Locate the cell with the specified text and output its [X, Y] center coordinate. 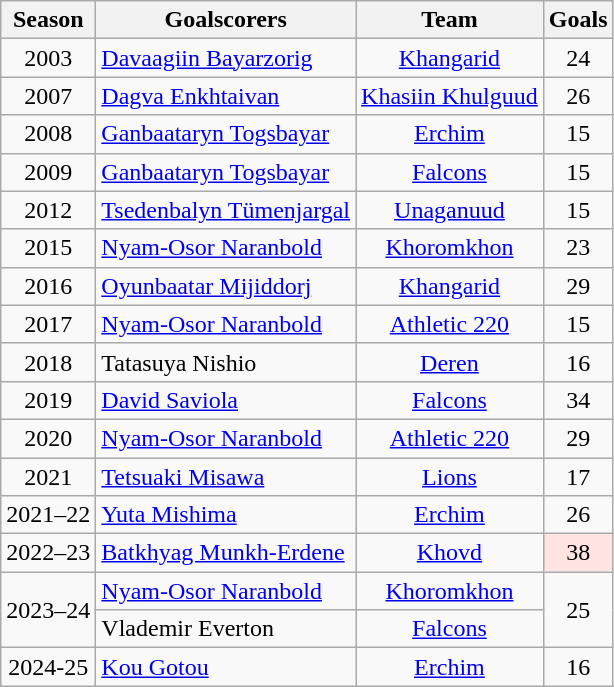
Tetsuaki Misawa [226, 477]
2019 [48, 400]
Kou Gotou [226, 667]
2017 [48, 324]
Batkhyag Munkh-Erdene [226, 553]
17 [578, 477]
Vlademir Everton [226, 629]
Tatasuya Nishio [226, 362]
Deren [450, 362]
2021–22 [48, 515]
Goals [578, 20]
2012 [48, 210]
2009 [48, 172]
38 [578, 553]
34 [578, 400]
2021 [48, 477]
2007 [48, 96]
Davaagiin Bayarzorig [226, 58]
2022–23 [48, 553]
2015 [48, 248]
Goalscorers [226, 20]
Khovd [450, 553]
Khasiin Khulguud [450, 96]
2023–24 [48, 610]
Oyunbaatar Mijiddorj [226, 286]
Dagva Enkhtaivan [226, 96]
David Saviola [226, 400]
Unaganuud [450, 210]
2024-25 [48, 667]
Team [450, 20]
2003 [48, 58]
Lions [450, 477]
Season [48, 20]
25 [578, 610]
23 [578, 248]
Yuta Mishima [226, 515]
2018 [48, 362]
2008 [48, 134]
24 [578, 58]
Tsedenbalyn Tümenjargal [226, 210]
2016 [48, 286]
2020 [48, 438]
